Scan for the cell matching the given text and deliver its (x, y) coordinate at center. 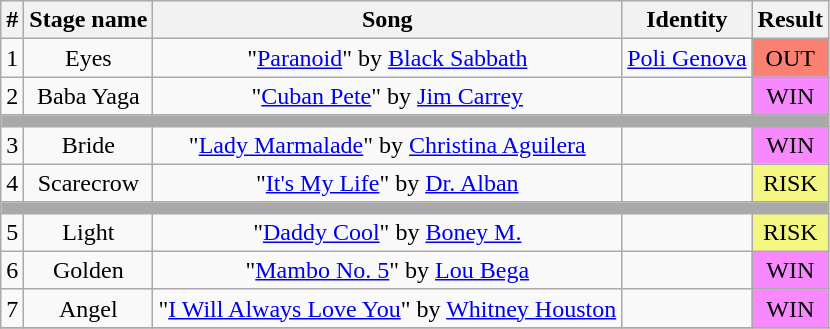
3 (12, 145)
2 (12, 96)
Eyes (88, 58)
Scarecrow (88, 183)
"It's My Life" by Dr. Alban (388, 183)
7 (12, 308)
Light (88, 232)
Baba Yaga (88, 96)
1 (12, 58)
Bride (88, 145)
6 (12, 270)
"Paranoid" by Black Sabbath (388, 58)
"I Will Always Love You" by Whitney Houston (388, 308)
Angel (88, 308)
"Daddy Cool" by Boney M. (388, 232)
Result (790, 20)
Golden (88, 270)
"Mambo No. 5" by Lou Bega (388, 270)
OUT (790, 58)
Poli Genova (687, 58)
"Lady Marmalade" by Christina Aguilera (388, 145)
4 (12, 183)
Stage name (88, 20)
Identity (687, 20)
"Cuban Pete" by Jim Carrey (388, 96)
# (12, 20)
5 (12, 232)
Song (388, 20)
